Find where the given text appears and provide that cell's center as [x, y] coordinate. 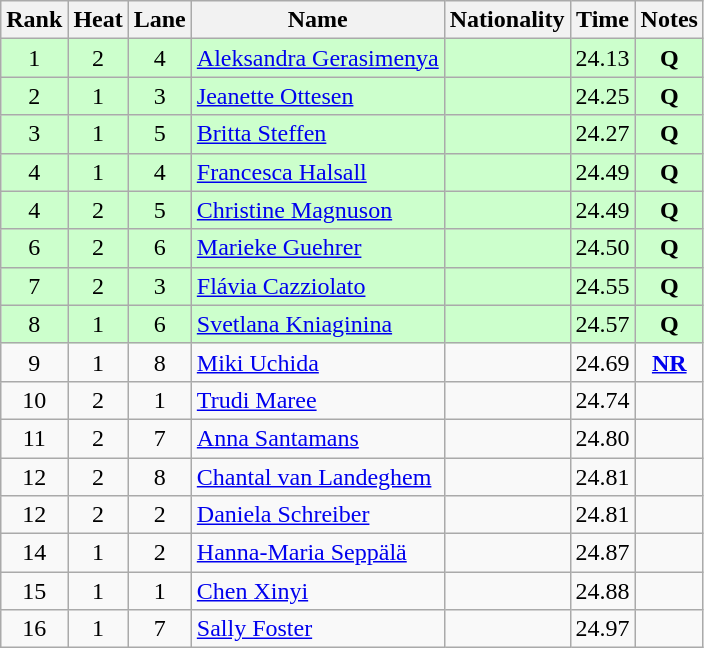
Lane [160, 20]
Name [318, 20]
Britta Steffen [318, 134]
24.55 [602, 286]
11 [34, 438]
14 [34, 553]
Svetlana Kniaginina [318, 324]
24.13 [602, 58]
16 [34, 629]
Francesca Halsall [318, 172]
Daniela Schreiber [318, 515]
9 [34, 362]
Miki Uchida [318, 362]
NR [669, 362]
Aleksandra Gerasimenya [318, 58]
10 [34, 400]
Nationality [507, 20]
24.69 [602, 362]
24.80 [602, 438]
Notes [669, 20]
24.87 [602, 553]
Anna Santamans [318, 438]
Hanna-Maria Seppälä [318, 553]
15 [34, 591]
Sally Foster [318, 629]
24.88 [602, 591]
Christine Magnuson [318, 210]
Jeanette Ottesen [318, 96]
24.50 [602, 248]
Rank [34, 20]
24.57 [602, 324]
Flávia Cazziolato [318, 286]
Trudi Maree [318, 400]
24.27 [602, 134]
Time [602, 20]
24.25 [602, 96]
Heat [98, 20]
Chantal van Landeghem [318, 477]
Marieke Guehrer [318, 248]
Chen Xinyi [318, 591]
24.74 [602, 400]
24.97 [602, 629]
